Provide the (x, y) coordinate of the cell's center where the given text is located.  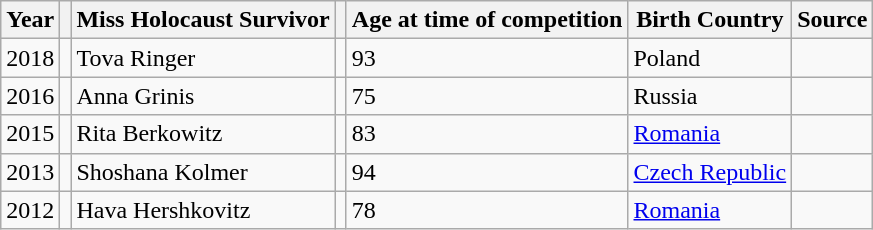
78 (487, 210)
Russia (710, 96)
Tova Ringer (203, 58)
Poland (710, 58)
2013 (30, 172)
2015 (30, 134)
Hava Hershkovitz (203, 210)
Source (832, 20)
94 (487, 172)
93 (487, 58)
Age at time of competition (487, 20)
Czech Republic (710, 172)
Year (30, 20)
2018 (30, 58)
2012 (30, 210)
Rita Berkowitz (203, 134)
83 (487, 134)
Birth Country (710, 20)
Anna Grinis (203, 96)
75 (487, 96)
Miss Holocaust Survivor (203, 20)
Shoshana Kolmer (203, 172)
2016 (30, 96)
